Locate the cell with the specified text and output its (x, y) center coordinate. 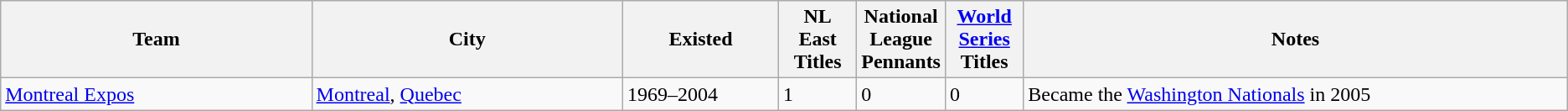
1 (818, 94)
Existed (700, 40)
National League Pennants (901, 40)
Montreal, Quebec (467, 94)
Notes (1295, 40)
1969–2004 (700, 94)
Team (156, 40)
Montreal Expos (156, 94)
NL East Titles (818, 40)
City (467, 40)
Became the Washington Nationals in 2005 (1295, 94)
World Series Titles (983, 40)
